Provide the (x, y) coordinate of the cell's center where the given text is located.  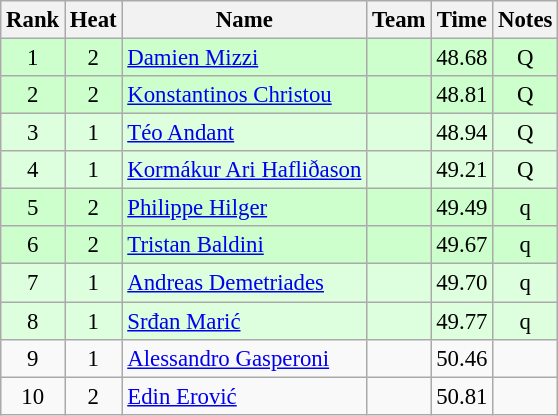
Andreas Demetriades (244, 283)
49.21 (462, 170)
49.67 (462, 245)
6 (33, 245)
7 (33, 283)
Konstantinos Christou (244, 95)
Name (244, 20)
3 (33, 133)
48.94 (462, 133)
Notes (526, 20)
Edin Erović (244, 396)
4 (33, 170)
Srđan Marić (244, 321)
48.81 (462, 95)
49.77 (462, 321)
Alessandro Gasperoni (244, 358)
9 (33, 358)
5 (33, 208)
10 (33, 396)
Time (462, 20)
Damien Mizzi (244, 58)
50.46 (462, 358)
49.70 (462, 283)
Heat (94, 20)
48.68 (462, 58)
Rank (33, 20)
50.81 (462, 396)
49.49 (462, 208)
Tristan Baldini (244, 245)
Téo Andant (244, 133)
Kormákur Ari Hafliðason (244, 170)
Philippe Hilger (244, 208)
Team (399, 20)
8 (33, 321)
